For the text-containing cell, return its midpoint in (X, Y) coordinate format. 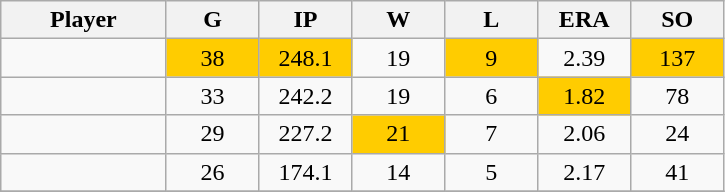
6 (492, 96)
1.82 (584, 96)
33 (212, 96)
L (492, 20)
2.17 (584, 172)
2.06 (584, 134)
21 (398, 134)
248.1 (306, 58)
G (212, 20)
14 (398, 172)
24 (678, 134)
Player (84, 20)
41 (678, 172)
SO (678, 20)
78 (678, 96)
26 (212, 172)
W (398, 20)
242.2 (306, 96)
2.39 (584, 58)
29 (212, 134)
IP (306, 20)
5 (492, 172)
9 (492, 58)
227.2 (306, 134)
174.1 (306, 172)
ERA (584, 20)
137 (678, 58)
38 (212, 58)
7 (492, 134)
